For the text-containing cell, return its midpoint in [x, y] coordinate format. 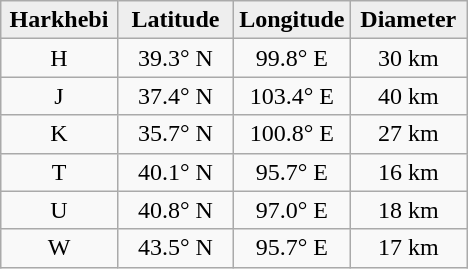
40 km [408, 96]
Latitude [175, 20]
17 km [408, 248]
37.4° N [175, 96]
40.1° N [175, 172]
Longitude [292, 20]
U [59, 210]
Harkhebi [59, 20]
43.5° N [175, 248]
103.4° E [292, 96]
T [59, 172]
27 km [408, 134]
18 km [408, 210]
40.8° N [175, 210]
W [59, 248]
99.8° E [292, 58]
K [59, 134]
39.3° N [175, 58]
Diameter [408, 20]
H [59, 58]
97.0° E [292, 210]
J [59, 96]
30 km [408, 58]
35.7° N [175, 134]
100.8° E [292, 134]
16 km [408, 172]
